Return (x, y) of the center of cell containing provided text 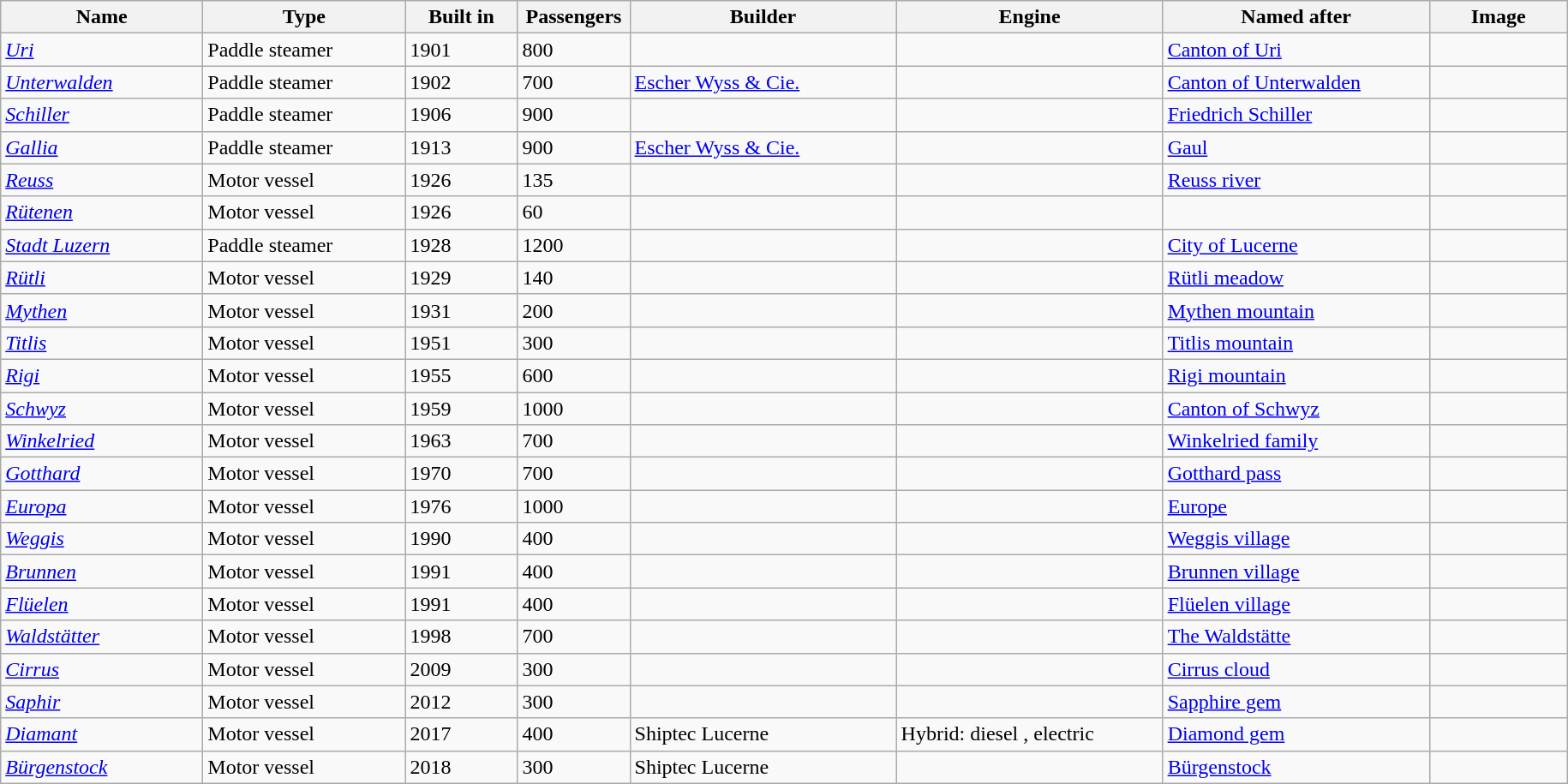
Diamant (102, 734)
1998 (461, 637)
1901 (461, 50)
1990 (461, 539)
Diamond gem (1296, 734)
Rütli (102, 278)
Hybrid: diesel , electric (1030, 734)
Saphir (102, 702)
200 (574, 310)
600 (574, 375)
Cirrus (102, 669)
Europa (102, 506)
Image (1498, 17)
800 (574, 50)
Cirrus cloud (1296, 669)
Waldstätter (102, 637)
Rigi mountain (1296, 375)
Builder (763, 17)
Europe (1296, 506)
The Waldstätte (1296, 637)
1970 (461, 474)
Canton of Schwyz (1296, 409)
60 (574, 212)
Winkelried (102, 441)
1928 (461, 245)
Engine (1030, 17)
Weggis village (1296, 539)
Mythen mountain (1296, 310)
Schwyz (102, 409)
Brunnen village (1296, 572)
Canton of Uri (1296, 50)
1951 (461, 343)
1963 (461, 441)
1931 (461, 310)
Rütenen (102, 212)
2018 (461, 767)
Rigi (102, 375)
1906 (461, 115)
1200 (574, 245)
Schiller (102, 115)
1902 (461, 82)
Unterwalden (102, 82)
Winkelried family (1296, 441)
Titlis (102, 343)
Flüelen (102, 604)
Passengers (574, 17)
Friedrich Schiller (1296, 115)
135 (574, 180)
2012 (461, 702)
Titlis mountain (1296, 343)
2017 (461, 734)
Gaul (1296, 147)
1955 (461, 375)
Type (304, 17)
Reuss river (1296, 180)
Weggis (102, 539)
Stadt Luzern (102, 245)
Reuss (102, 180)
Uri (102, 50)
Sapphire gem (1296, 702)
Gotthard (102, 474)
1959 (461, 409)
Rütli meadow (1296, 278)
Gallia (102, 147)
1976 (461, 506)
2009 (461, 669)
Mythen (102, 310)
Flüelen village (1296, 604)
Gotthard pass (1296, 474)
1913 (461, 147)
Named after (1296, 17)
Built in (461, 17)
Brunnen (102, 572)
Canton of Unterwalden (1296, 82)
City of Lucerne (1296, 245)
Name (102, 17)
1929 (461, 278)
140 (574, 278)
